Determine the [X, Y] coordinate at the center of the cell enclosing the given text.  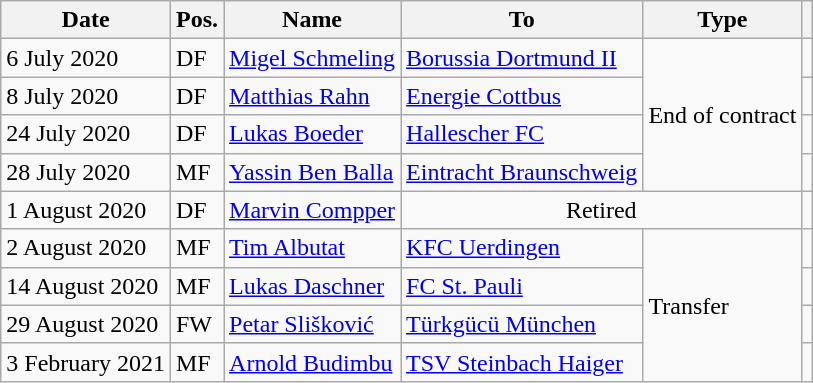
Hallescher FC [522, 134]
TSV Steinbach Haiger [522, 362]
24 July 2020 [86, 134]
FC St. Pauli [522, 286]
28 July 2020 [86, 172]
14 August 2020 [86, 286]
Name [312, 20]
Retired [602, 210]
Date [86, 20]
Energie Cottbus [522, 96]
Matthias Rahn [312, 96]
Eintracht Braunschweig [522, 172]
To [522, 20]
Tim Albutat [312, 248]
Pos. [196, 20]
Lukas Daschner [312, 286]
2 August 2020 [86, 248]
Petar Slišković [312, 324]
Lukas Boeder [312, 134]
Transfer [722, 305]
Borussia Dortmund II [522, 58]
8 July 2020 [86, 96]
FW [196, 324]
KFC Uerdingen [522, 248]
Migel Schmeling [312, 58]
6 July 2020 [86, 58]
1 August 2020 [86, 210]
3 February 2021 [86, 362]
Türkgücü München [522, 324]
Type [722, 20]
End of contract [722, 115]
Arnold Budimbu [312, 362]
Marvin Compper [312, 210]
Yassin Ben Balla [312, 172]
29 August 2020 [86, 324]
